From the cell containing the given text, extract its center point as (x, y) coordinate. 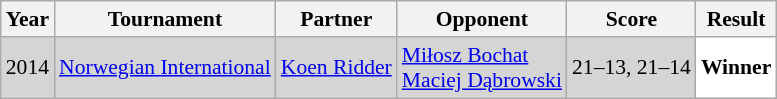
21–13, 21–14 (632, 68)
Miłosz Bochat Maciej Dąbrowski (482, 68)
Partner (336, 19)
Winner (736, 68)
Norwegian International (165, 68)
Year (28, 19)
Koen Ridder (336, 68)
2014 (28, 68)
Tournament (165, 19)
Result (736, 19)
Opponent (482, 19)
Score (632, 19)
